From the cell containing the given text, extract its center point as [X, Y] coordinate. 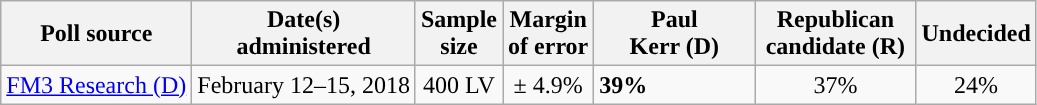
Date(s)administered [304, 34]
PaulKerr (D) [674, 34]
± 4.9% [548, 85]
Poll source [96, 34]
Republicancandidate (R) [836, 34]
Marginof error [548, 34]
39% [674, 85]
FM3 Research (D) [96, 85]
February 12–15, 2018 [304, 85]
Undecided [976, 34]
400 LV [458, 85]
Samplesize [458, 34]
24% [976, 85]
37% [836, 85]
